From the cell containing the given text, extract its center point as (x, y) coordinate. 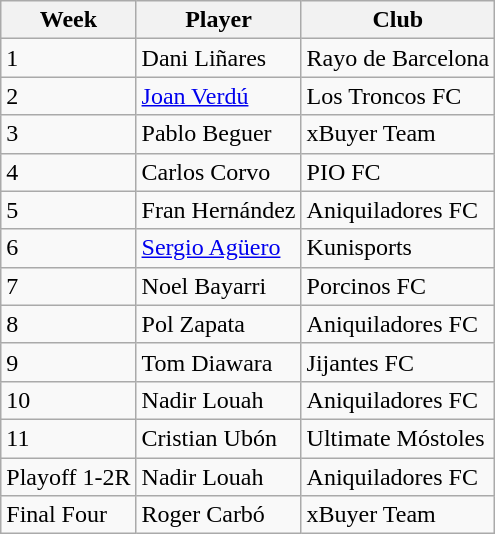
Pablo Beguer (218, 134)
Club (398, 20)
Porcinos FC (398, 286)
2 (68, 96)
4 (68, 172)
11 (68, 438)
Playoff 1-2R (68, 477)
Pol Zapata (218, 324)
8 (68, 324)
3 (68, 134)
Final Four (68, 515)
Roger Carbó (218, 515)
Rayo de Barcelona (398, 58)
Kunisports (398, 248)
Noel Bayarri (218, 286)
PIO FC (398, 172)
Fran Hernández (218, 210)
6 (68, 248)
Joan Verdú (218, 96)
9 (68, 362)
Los Troncos FC (398, 96)
7 (68, 286)
Cristian Ubón (218, 438)
10 (68, 400)
Tom Diawara (218, 362)
Sergio Agüero (218, 248)
Jijantes FC (398, 362)
Ultimate Móstoles (398, 438)
Player (218, 20)
Carlos Corvo (218, 172)
Week (68, 20)
Dani Liñares (218, 58)
1 (68, 58)
5 (68, 210)
